Find where the given text appears and provide that cell's center as (X, Y) coordinate. 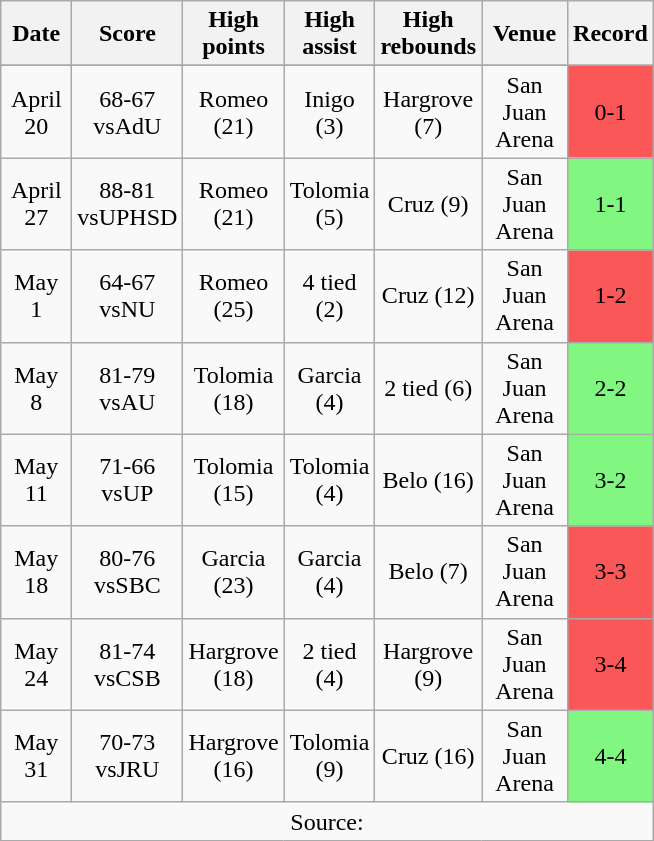
May 11 (36, 480)
Date (36, 34)
88-81 vsUPHSD (128, 204)
Belo (16) (428, 480)
64-67 vsNU (128, 296)
Garcia (23) (234, 572)
May 8 (36, 388)
High assist (330, 34)
3-3 (611, 572)
High rebounds (428, 34)
Tolomia (9) (330, 756)
Source: (328, 821)
Cruz (16) (428, 756)
Record (611, 34)
4-4 (611, 756)
May 31 (36, 756)
Hargrove (18) (234, 664)
1-1 (611, 204)
80-76 vsSBC (128, 572)
Venue (525, 34)
81-74 vsCSB (128, 664)
Hargrove (16) (234, 756)
Tolomia (15) (234, 480)
April 20 (36, 112)
68-67 vsAdU (128, 112)
3-2 (611, 480)
High points (234, 34)
4 tied (2) (330, 296)
April 27 (36, 204)
Hargrove (7) (428, 112)
2-2 (611, 388)
81-79 vsAU (128, 388)
Hargrove (9) (428, 664)
Tolomia (5) (330, 204)
0-1 (611, 112)
Romeo (25) (234, 296)
Cruz (9) (428, 204)
3-4 (611, 664)
May 18 (36, 572)
Inigo (3) (330, 112)
2 tied (4) (330, 664)
2 tied (6) (428, 388)
71-66 vsUP (128, 480)
Cruz (12) (428, 296)
Belo (7) (428, 572)
1-2 (611, 296)
Tolomia (18) (234, 388)
Score (128, 34)
Tolomia (4) (330, 480)
May 1 (36, 296)
May 24 (36, 664)
70-73 vsJRU (128, 756)
